Return the [x, y] coordinate for the center point of the cell that contains the specified text.  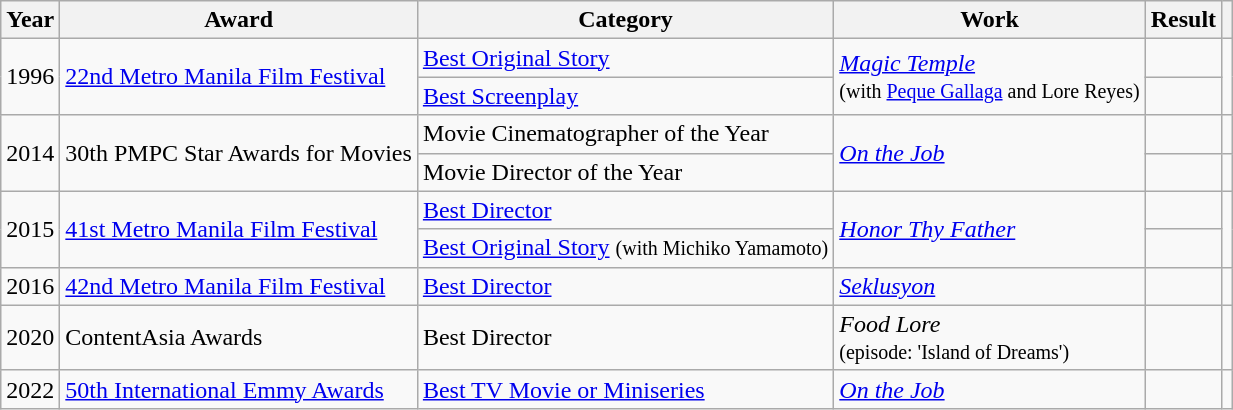
2016 [30, 286]
Award [239, 20]
Best Original Story [625, 58]
Result [1183, 20]
Movie Cinematographer of the Year [625, 134]
2014 [30, 153]
Food Lore(episode: 'Island of Dreams') [990, 338]
22nd Metro Manila Film Festival [239, 77]
ContentAsia Awards [239, 338]
2022 [30, 389]
Seklusyon [990, 286]
2020 [30, 338]
2015 [30, 229]
50th International Emmy Awards [239, 389]
Best Original Story (with Michiko Yamamoto) [625, 248]
Magic Temple(with Peque Gallaga and Lore Reyes) [990, 77]
Best Screenplay [625, 96]
Movie Director of the Year [625, 172]
1996 [30, 77]
Honor Thy Father [990, 229]
Category [625, 20]
42nd Metro Manila Film Festival [239, 286]
Year [30, 20]
41st Metro Manila Film Festival [239, 229]
30th PMPC Star Awards for Movies [239, 153]
Best TV Movie or Miniseries [625, 389]
Work [990, 20]
